Pinpoint the cell where the given text exists, returning its [X, Y] midpoint coordinate. 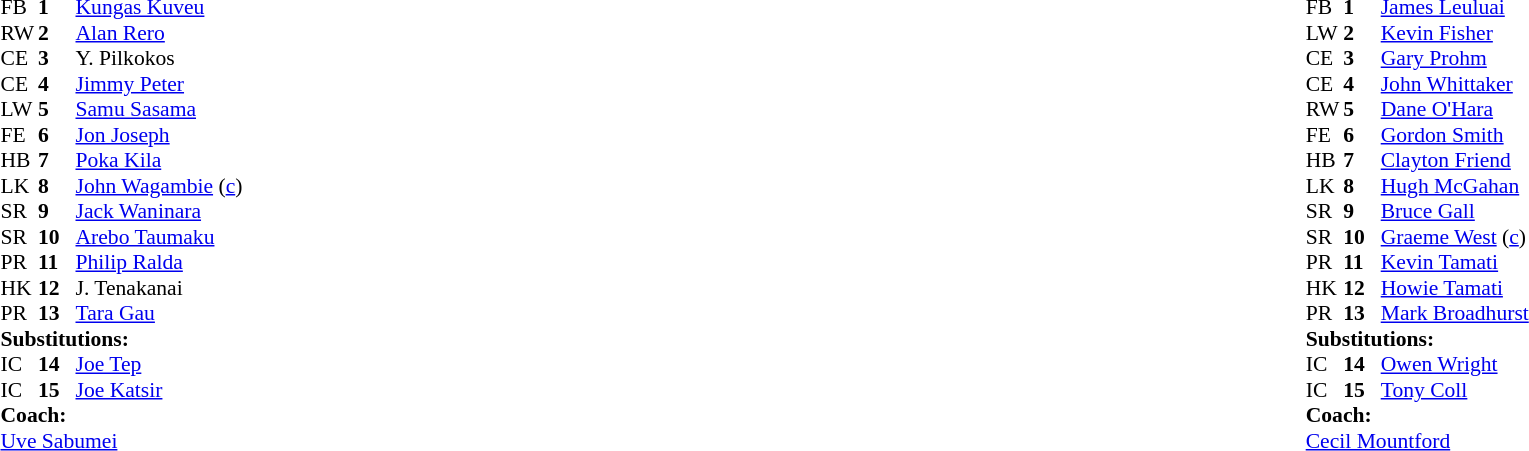
Graeme West (c) [1455, 237]
Joe Katsir [160, 390]
John Whittaker [1455, 84]
Howie Tamati [1455, 288]
Owen Wright [1455, 365]
John Wagambie (c) [160, 186]
Mark Broadhurst [1455, 313]
Poka Kila [160, 161]
Alan Rero [160, 33]
Jimmy Peter [160, 84]
Joe Tep [160, 365]
Jack Waninara [160, 211]
Dane O'Hara [1455, 109]
Y. Pilkokos [160, 59]
Samu Sasama [160, 109]
Hugh McGahan [1455, 186]
Arebo Taumaku [160, 237]
Gordon Smith [1455, 135]
Gary Prohm [1455, 59]
Tony Coll [1455, 390]
Jon Joseph [160, 135]
Philip Ralda [160, 263]
Kevin Tamati [1455, 263]
Tara Gau [160, 313]
Kevin Fisher [1455, 33]
Clayton Friend [1455, 161]
Bruce Gall [1455, 211]
J. Tenakanai [160, 288]
